Locate the cell with the specified text and output its (x, y) center coordinate. 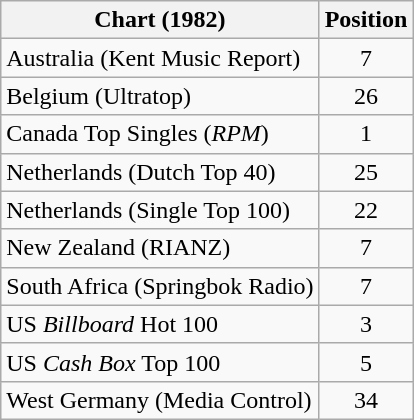
US Billboard Hot 100 (160, 324)
Netherlands (Dutch Top 40) (160, 172)
3 (366, 324)
34 (366, 400)
25 (366, 172)
Chart (1982) (160, 20)
1 (366, 134)
Belgium (Ultratop) (160, 96)
26 (366, 96)
West Germany (Media Control) (160, 400)
South Africa (Springbok Radio) (160, 286)
Position (366, 20)
US Cash Box Top 100 (160, 362)
Canada Top Singles (RPM) (160, 134)
New Zealand (RIANZ) (160, 248)
22 (366, 210)
Australia (Kent Music Report) (160, 58)
Netherlands (Single Top 100) (160, 210)
5 (366, 362)
